Output the (x, y) coordinate of the center of the cell containing the given text.  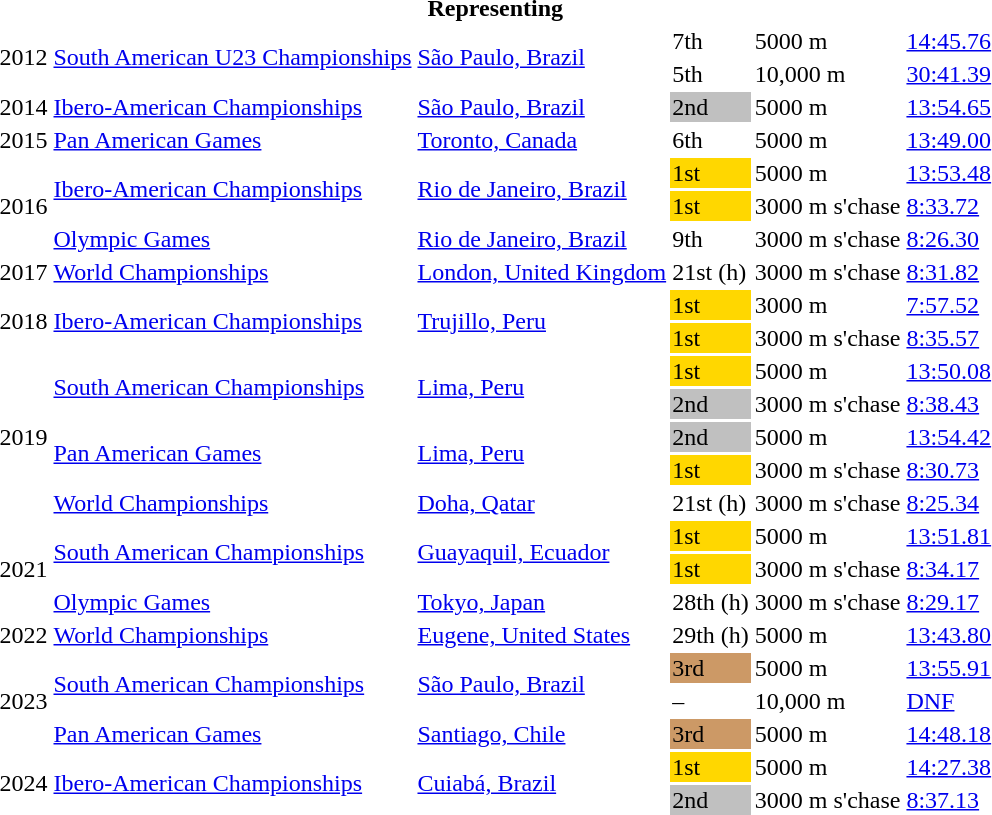
28th (h) (711, 602)
7th (711, 41)
Guayaquil, Ecuador (542, 552)
Santiago, Chile (542, 734)
Cuiabá, Brazil (542, 784)
London, United Kingdom (542, 272)
Eugene, United States (542, 635)
Doha, Qatar (542, 503)
Tokyo, Japan (542, 602)
Trujillo, Peru (542, 322)
9th (711, 239)
5th (711, 74)
Toronto, Canada (542, 140)
South American U23 Championships (232, 58)
– (711, 701)
3000 m (828, 305)
6th (711, 140)
29th (h) (711, 635)
